Output the (x, y) coordinate of the center of the cell containing the given text.  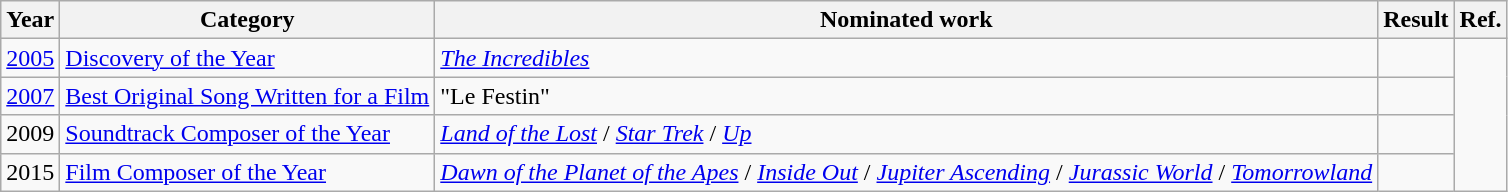
Result (1416, 20)
2009 (30, 134)
Dawn of the Planet of the Apes / Inside Out / Jupiter Ascending / Jurassic World / Tomorrowland (906, 172)
Land of the Lost / Star Trek / Up (906, 134)
The Incredibles (906, 58)
2007 (30, 96)
Soundtrack Composer of the Year (248, 134)
2005 (30, 58)
Category (248, 20)
Discovery of the Year (248, 58)
Best Original Song Written for a Film (248, 96)
Year (30, 20)
Nominated work (906, 20)
2015 (30, 172)
"Le Festin" (906, 96)
Ref. (1480, 20)
Film Composer of the Year (248, 172)
